Scan for the cell matching the given text and deliver its [X, Y] coordinate at center. 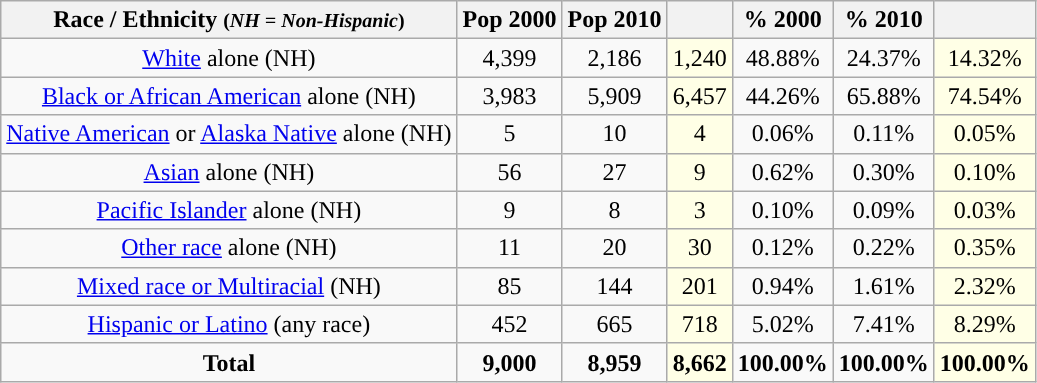
1,240 [700, 58]
4 [700, 134]
Pacific Islander alone (NH) [229, 210]
Other race alone (NH) [229, 248]
11 [510, 248]
7.41% [884, 324]
8,959 [614, 362]
Native American or Alaska Native alone (NH) [229, 134]
Hispanic or Latino (any race) [229, 324]
8 [614, 210]
74.54% [984, 96]
201 [700, 286]
0.62% [782, 172]
665 [614, 324]
30 [700, 248]
Race / Ethnicity (NH = Non-Hispanic) [229, 20]
Mixed race or Multiracial (NH) [229, 286]
6,457 [700, 96]
0.09% [884, 210]
452 [510, 324]
24.37% [884, 58]
8.29% [984, 324]
27 [614, 172]
1.61% [884, 286]
Pop 2010 [614, 20]
0.03% [984, 210]
5,909 [614, 96]
Black or African American alone (NH) [229, 96]
0.11% [884, 134]
% 2000 [782, 20]
10 [614, 134]
65.88% [884, 96]
3 [700, 210]
0.12% [782, 248]
14.32% [984, 58]
0.06% [782, 134]
Asian alone (NH) [229, 172]
0.30% [884, 172]
5 [510, 134]
718 [700, 324]
0.35% [984, 248]
44.26% [782, 96]
Total [229, 362]
9,000 [510, 362]
0.94% [782, 286]
144 [614, 286]
8,662 [700, 362]
2.32% [984, 286]
20 [614, 248]
5.02% [782, 324]
3,983 [510, 96]
2,186 [614, 58]
0.05% [984, 134]
% 2010 [884, 20]
4,399 [510, 58]
Pop 2000 [510, 20]
White alone (NH) [229, 58]
48.88% [782, 58]
56 [510, 172]
85 [510, 286]
0.22% [884, 248]
